For the text-containing cell, return its midpoint in (x, y) coordinate format. 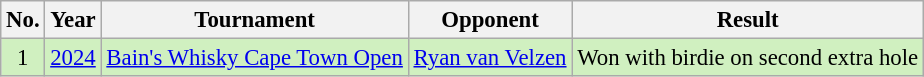
Won with birdie on second extra hole (748, 58)
Tournament (254, 20)
2024 (73, 58)
Year (73, 20)
Opponent (490, 20)
Result (748, 20)
1 (23, 58)
Bain's Whisky Cape Town Open (254, 58)
No. (23, 20)
Ryan van Velzen (490, 58)
